Identify which cell holds the provided text, then report its [X, Y] central coordinate. 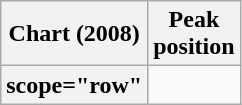
Chart (2008) [74, 34]
scope="row" [74, 85]
Peakposition [194, 34]
